Pinpoint the cell where the given text exists, returning its [x, y] midpoint coordinate. 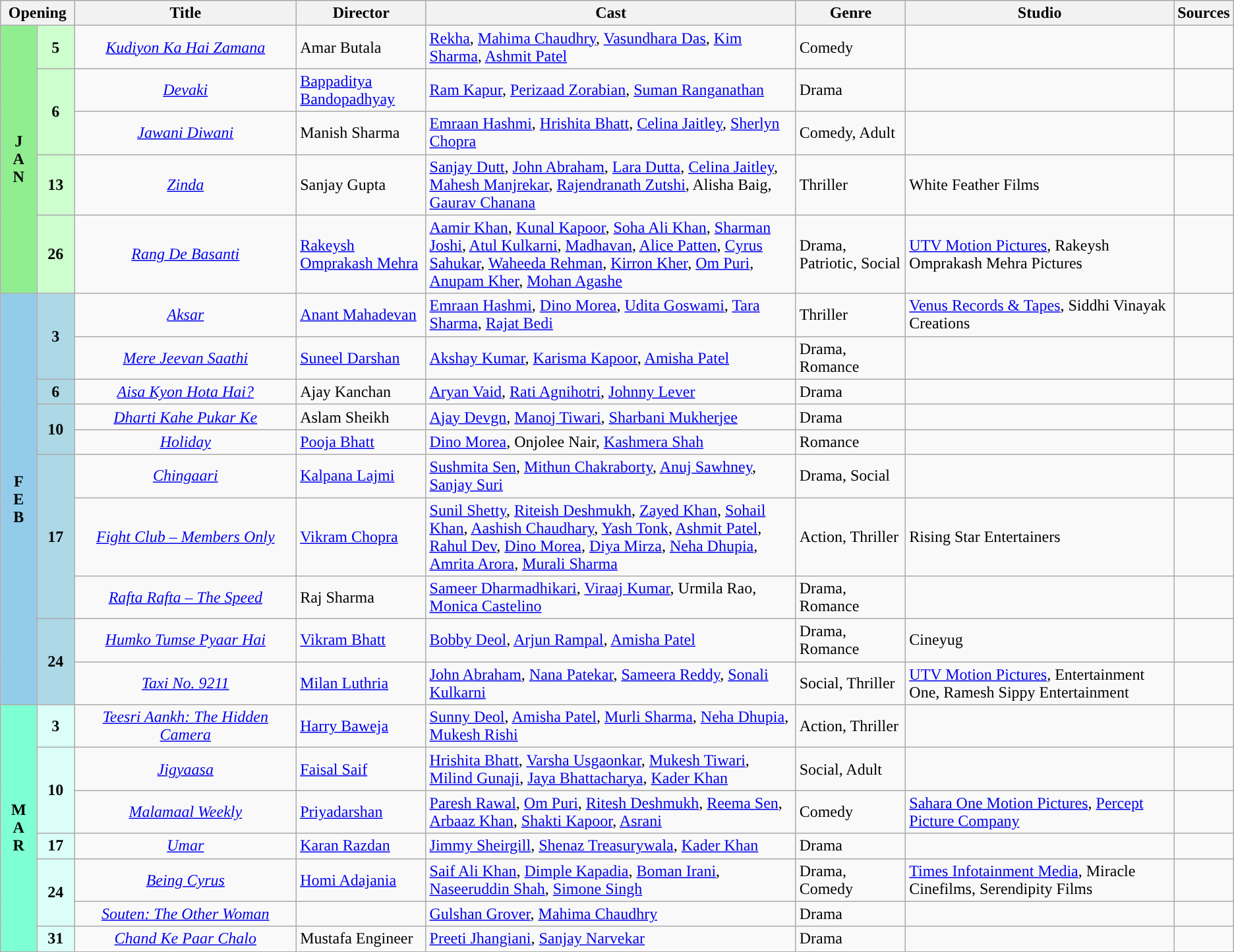
Ajay Kanchan [361, 392]
Opening [38, 13]
Sushmita Sen, Mithun Chakraborty, Anuj Sawhney, Sanjay Suri [610, 476]
Kudiyon Ka Hai Zamana [186, 47]
Social, Adult [850, 769]
Aryan Vaid, Rati Agnihotri, Johnny Lever [610, 392]
Venus Records & Tapes, Siddhi Vinayak Creations [1040, 315]
Sahara One Motion Pictures, Percept Picture Company [1040, 812]
Holiday [186, 442]
Harry Baweja [361, 727]
Taxi No. 9211 [186, 683]
Comedy, Adult [850, 133]
Devaki [186, 90]
Saif Ali Khan, Dimple Kapadia, Boman Irani, Naseeruddin Shah, Simone Singh [610, 879]
Bobby Deol, Arjun Rampal, Amisha Patel [610, 641]
Being Cyrus [186, 879]
Suneel Darshan [361, 357]
Mustafa Engineer [361, 939]
Emraan Hashmi, Hrishita Bhatt, Celina Jaitley, Sherlyn Chopra [610, 133]
Studio [1040, 13]
Rang De Basanti [186, 254]
Karan Razdan [361, 846]
Rekha, Mahima Chaudhry, Vasundhara Das, Kim Sharma, Ashmit Patel [610, 47]
31 [55, 939]
Kalpana Lajmi [361, 476]
Milan Luthria [361, 683]
5 [55, 47]
26 [55, 254]
13 [55, 185]
Homi Adajania [361, 879]
Jigyaasa [186, 769]
Aksar [186, 315]
Sanjay Gupta [361, 185]
FEB [18, 499]
JAN [18, 160]
Chand Ke Paar Chalo [186, 939]
UTV Motion Pictures, Entertainment One, Ramesh Sippy Entertainment [1040, 683]
Chingaari [186, 476]
Anant Mahadevan [361, 315]
Cast [610, 13]
Vikram Bhatt [361, 641]
John Abraham, Nana Patekar, Sameera Reddy, Sonali Kulkarni [610, 683]
White Feather Films [1040, 185]
Humko Tumse Pyaar Hai [186, 641]
Social, Thriller [850, 683]
Dino Morea, Onjolee Nair, Kashmera Shah [610, 442]
Paresh Rawal, Om Puri, Ritesh Deshmukh, Reema Sen, Arbaaz Khan, Shakti Kapoor, Asrani [610, 812]
Title [186, 13]
Malamaal Weekly [186, 812]
Teesri Aankh: The Hidden Camera [186, 727]
Romance [850, 442]
Dharti Kahe Pukar Ke [186, 417]
Rafta Rafta – The Speed [186, 597]
Amar Butala [361, 47]
Genre [850, 13]
Ram Kapur, Perizaad Zorabian, Suman Ranganathan [610, 90]
Jawani Diwani [186, 133]
Souten: The Other Woman [186, 914]
Akshay Kumar, Karisma Kapoor, Amisha Patel [610, 357]
Drama, Comedy [850, 879]
Emraan Hashmi, Dino Morea, Udita Goswami, Tara Sharma, Rajat Bedi [610, 315]
Drama, Social [850, 476]
Sunny Deol, Amisha Patel, Murli Sharma, Neha Dhupia, Mukesh Rishi [610, 727]
MAR [18, 828]
Cineyug [1040, 641]
Sanjay Dutt, John Abraham, Lara Dutta, Celina Jaitley, Mahesh Manjrekar, Rajendranath Zutshi, Alisha Baig, Gaurav Chanana [610, 185]
Zinda [186, 185]
Ajay Devgn, Manoj Tiwari, Sharbani Mukherjee [610, 417]
Aslam Sheikh [361, 417]
Bappaditya Bandopadhyay [361, 90]
Sources [1204, 13]
Drama, Patriotic, Social [850, 254]
Umar [186, 846]
Priyadarshan [361, 812]
Hrishita Bhatt, Varsha Usgaonkar, Mukesh Tiwari, Milind Gunaji, Jaya Bhattacharya, Kader Khan [610, 769]
Times Infotainment Media, Miracle Cinefilms, Serendipity Films [1040, 879]
Sameer Dharmadhikari, Viraaj Kumar, Urmila Rao, Monica Castelino [610, 597]
Gulshan Grover, Mahima Chaudhry [610, 914]
Manish Sharma [361, 133]
Preeti Jhangiani, Sanjay Narvekar [610, 939]
Vikram Chopra [361, 537]
Director [361, 13]
Fight Club – Members Only [186, 537]
Pooja Bhatt [361, 442]
Jimmy Sheirgill, Shenaz Treasurywala, Kader Khan [610, 846]
Raj Sharma [361, 597]
Aisa Kyon Hota Hai? [186, 392]
Rising Star Entertainers [1040, 537]
Rakeysh Omprakash Mehra [361, 254]
UTV Motion Pictures, Rakeysh Omprakash Mehra Pictures [1040, 254]
Faisal Saif [361, 769]
Mere Jeevan Saathi [186, 357]
